Return the [x, y] coordinate for the center point of the cell that contains the specified text.  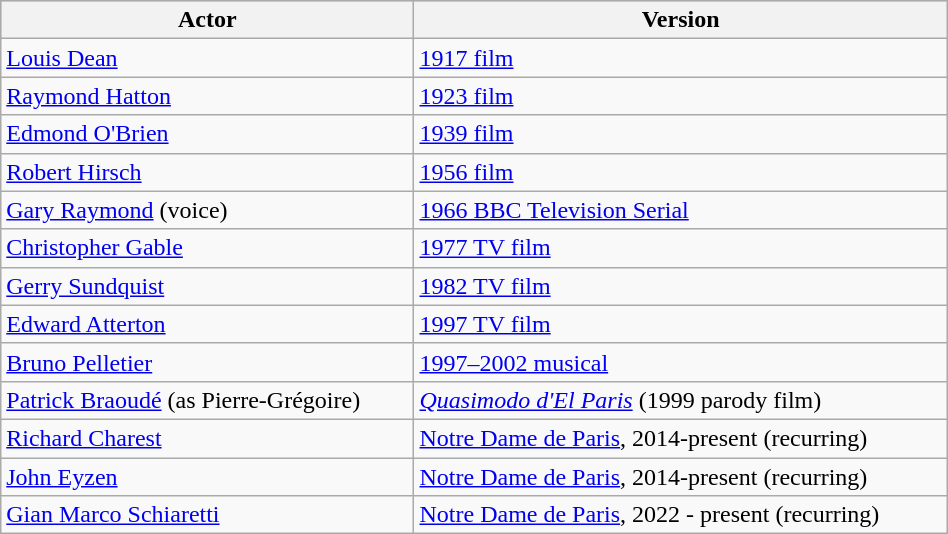
Actor [208, 20]
1982 TV film [680, 286]
1997 TV film [680, 324]
Patrick Braoudé (as Pierre-Grégoire) [208, 400]
Version [680, 20]
Gian Marco Schiaretti [208, 515]
1997–2002 musical [680, 362]
1977 TV film [680, 248]
Christopher Gable [208, 248]
Gerry Sundquist [208, 286]
Edward Atterton [208, 324]
1939 film [680, 134]
Richard Charest [208, 438]
Gary Raymond (voice) [208, 210]
1966 BBC Television Serial [680, 210]
Louis Dean [208, 58]
John Eyzen [208, 477]
Raymond Hatton [208, 96]
1956 film [680, 172]
Edmond O'Brien [208, 134]
Bruno Pelletier [208, 362]
Notre Dame de Paris, 2022 - present (recurring) [680, 515]
1917 film [680, 58]
Robert Hirsch [208, 172]
Quasimodo d'El Paris (1999 parody film) [680, 400]
1923 film [680, 96]
